Determine the [x, y] coordinate at the center of the cell enclosing the given text.  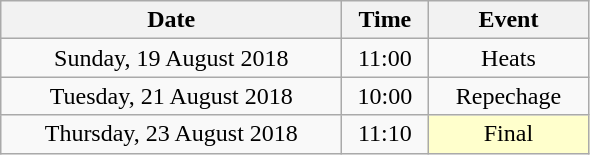
10:00 [385, 96]
Tuesday, 21 August 2018 [172, 96]
11:10 [385, 134]
Sunday, 19 August 2018 [172, 58]
Repechage [508, 96]
Thursday, 23 August 2018 [172, 134]
Final [508, 134]
Heats [508, 58]
11:00 [385, 58]
Time [385, 20]
Date [172, 20]
Event [508, 20]
